For the text-containing cell, return its midpoint in [x, y] coordinate format. 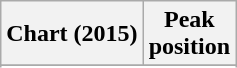
Chart (2015) [72, 34]
Peakposition [189, 34]
